Scan for the cell matching the given text and deliver its [x, y] coordinate at center. 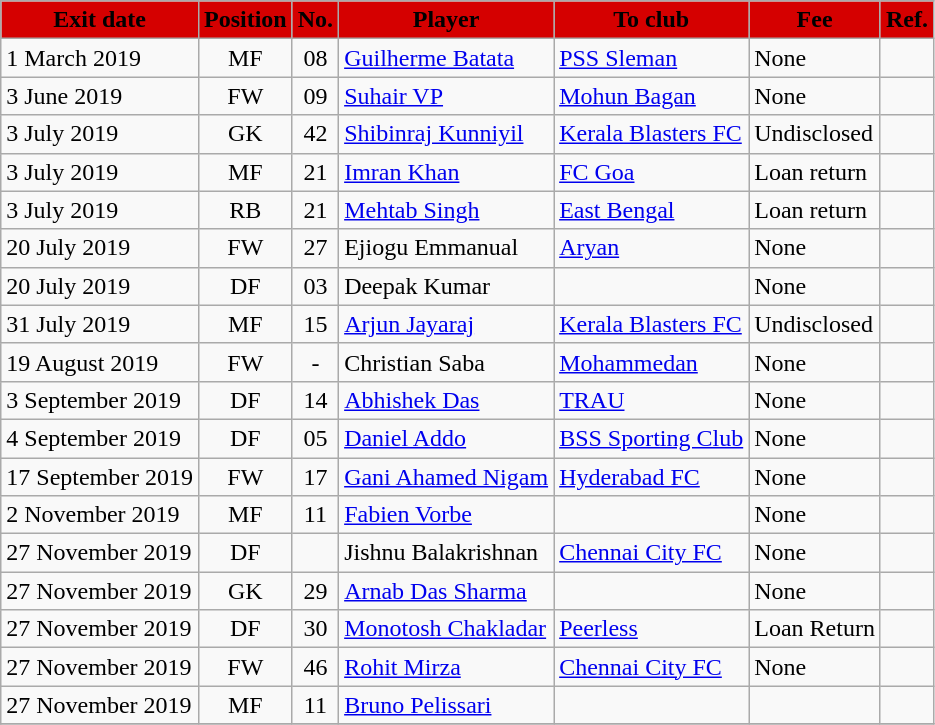
4 September 2019 [100, 438]
46 [315, 667]
Ejiogu Emmanual [446, 248]
19 August 2019 [100, 362]
Suhair VP [446, 96]
03 [315, 286]
17 [315, 477]
14 [315, 400]
Player [446, 20]
17 September 2019 [100, 477]
PSS Sleman [652, 58]
27 [315, 248]
Bruno Pelissari [446, 705]
Exit date [100, 20]
Position [245, 20]
Fabien Vorbe [446, 515]
RB [245, 210]
29 [315, 591]
Monotosh Chakladar [446, 629]
Peerless [652, 629]
To club [652, 20]
Aryan [652, 248]
31 July 2019 [100, 324]
Mehtab Singh [446, 210]
BSS Sporting Club [652, 438]
FC Goa [652, 172]
Fee [815, 20]
Mohammedan [652, 362]
TRAU [652, 400]
09 [315, 96]
Arjun Jayaraj [446, 324]
Gani Ahamed Nigam [446, 477]
Christian Saba [446, 362]
08 [315, 58]
1 March 2019 [100, 58]
42 [315, 134]
15 [315, 324]
Abhishek Das [446, 400]
2 November 2019 [100, 515]
3 September 2019 [100, 400]
Guilherme Batata [446, 58]
Deepak Kumar [446, 286]
Mohun Bagan [652, 96]
No. [315, 20]
Daniel Addo [446, 438]
Loan Return [815, 629]
Shibinraj Kunniyil [446, 134]
Jishnu Balakrishnan [446, 553]
East Bengal [652, 210]
Hyderabad FC [652, 477]
Rohit Mirza [446, 667]
Arnab Das Sharma [446, 591]
- [315, 362]
30 [315, 629]
Ref. [906, 20]
05 [315, 438]
3 June 2019 [100, 96]
Imran Khan [446, 172]
